Scan for the cell matching the given text and deliver its (x, y) coordinate at center. 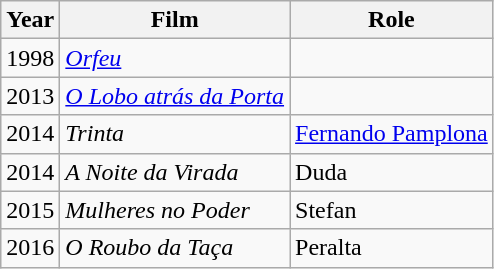
2015 (30, 210)
Trinta (175, 134)
O Lobo atrás da Porta (175, 96)
A Noite da Virada (175, 172)
2016 (30, 248)
Mulheres no Poder (175, 210)
O Roubo da Taça (175, 248)
Duda (392, 172)
Orfeu (175, 58)
2013 (30, 96)
Stefan (392, 210)
Year (30, 20)
Film (175, 20)
Fernando Pamplona (392, 134)
Peralta (392, 248)
1998 (30, 58)
Role (392, 20)
